Find where the given text appears and provide that cell's center as [x, y] coordinate. 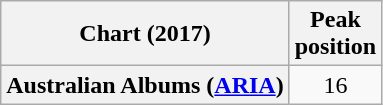
Australian Albums (ARIA) [145, 85]
Chart (2017) [145, 34]
16 [335, 85]
Peak position [335, 34]
